Capture the cell that displays the provided text and extract its (x, y) central coordinate. 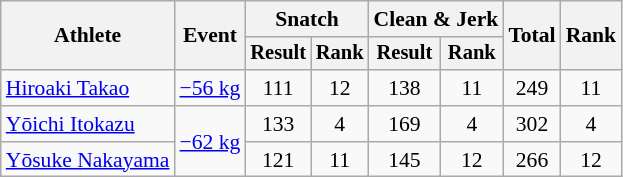
Event (210, 36)
Hiroaki Takao (88, 88)
Yōichi Itokazu (88, 124)
138 (405, 88)
111 (278, 88)
133 (278, 124)
302 (532, 124)
Athlete (88, 36)
−56 kg (210, 88)
−62 kg (210, 142)
Snatch (306, 19)
12 (340, 88)
Total (532, 36)
169 (405, 124)
Clean & Jerk (436, 19)
249 (532, 88)
